Scan for the cell matching the given text and deliver its [x, y] coordinate at center. 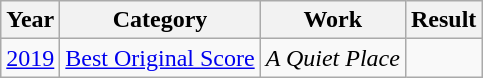
Result [443, 20]
A Quiet Place [332, 58]
Category [160, 20]
Year [30, 20]
2019 [30, 58]
Best Original Score [160, 58]
Work [332, 20]
